From the cell containing the given text, extract its center point as [X, Y] coordinate. 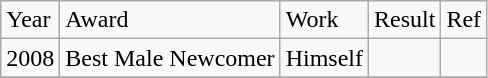
2008 [30, 58]
Himself [324, 58]
Best Male Newcomer [170, 58]
Year [30, 20]
Result [405, 20]
Award [170, 20]
Ref [464, 20]
Work [324, 20]
